Provide the [X, Y] coordinate of the cell's center where the given text is located.  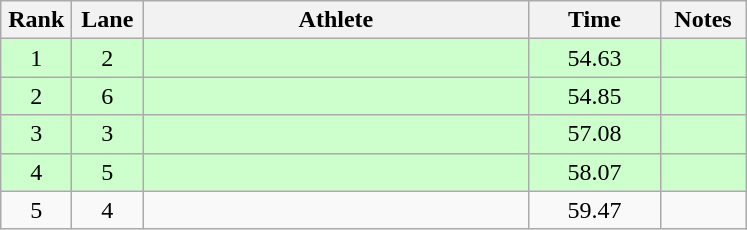
58.07 [594, 172]
Athlete [336, 20]
54.63 [594, 58]
1 [36, 58]
Notes [703, 20]
Rank [36, 20]
Lane [108, 20]
Time [594, 20]
54.85 [594, 96]
59.47 [594, 210]
6 [108, 96]
57.08 [594, 134]
